Provide the [x, y] coordinate of the cell's center where the given text is located.  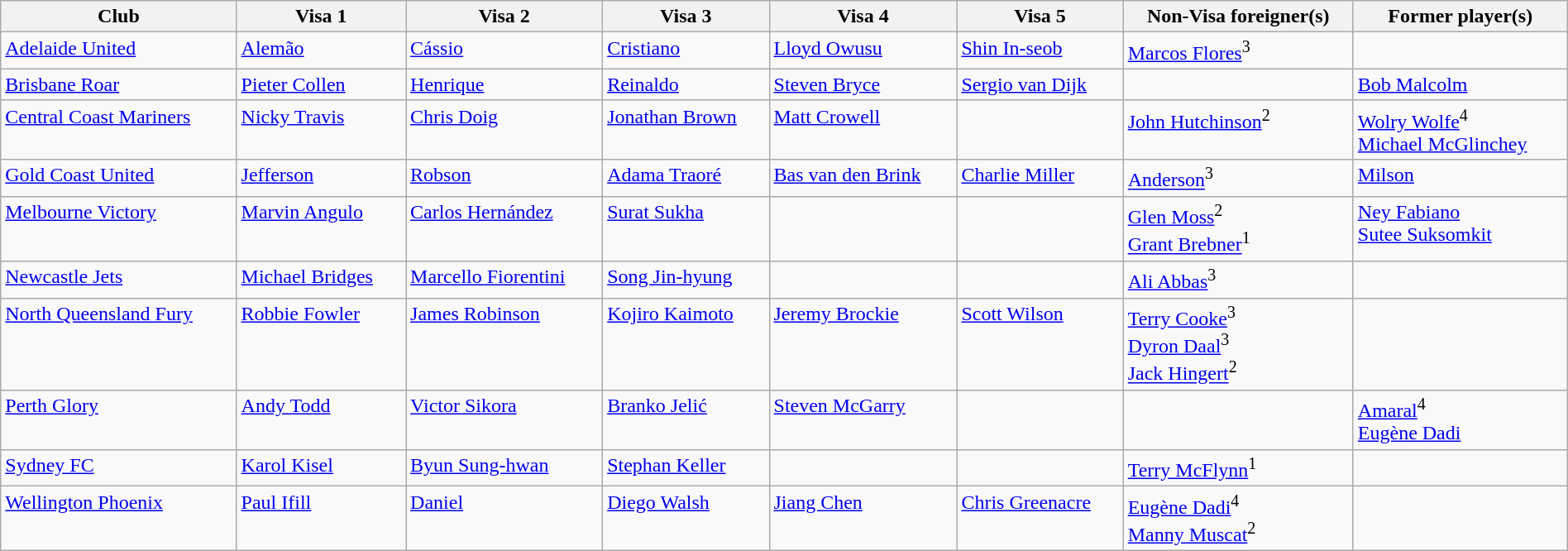
Adelaide United [119, 51]
Former player(s) [1460, 17]
Robson [504, 179]
Alemão [321, 51]
Matt Crowell [863, 130]
Amaral4 Eugène Dadi [1460, 420]
Visa 4 [863, 17]
Jiang Chen [863, 519]
Scott Wilson [1040, 344]
James Robinson [504, 344]
Marcos Flores3 [1238, 51]
Branko Jelić [686, 420]
Non-Visa foreigner(s) [1238, 17]
Jeremy Brockie [863, 344]
North Queensland Fury [119, 344]
Byun Sung-hwan [504, 468]
Wolry Wolfe4 Michael McGlinchey [1460, 130]
Charlie Miller [1040, 179]
Sydney FC [119, 468]
Andy Todd [321, 420]
Anderson3 [1238, 179]
Reinaldo [686, 84]
Chris Doig [504, 130]
Song Jin-hyung [686, 280]
Jonathan Brown [686, 130]
Lloyd Owusu [863, 51]
Chris Greenacre [1040, 519]
Adama Traoré [686, 179]
Gold Coast United [119, 179]
Jefferson [321, 179]
Central Coast Mariners [119, 130]
Milson [1460, 179]
Pieter Collen [321, 84]
Eugène Dadi4 Manny Muscat2 [1238, 519]
Perth Glory [119, 420]
Paul Ifill [321, 519]
Sergio van Dijk [1040, 84]
Newcastle Jets [119, 280]
Steven Bryce [863, 84]
Melbourne Victory [119, 229]
Marcello Fiorentini [504, 280]
Stephan Keller [686, 468]
Visa 2 [504, 17]
Marvin Angulo [321, 229]
Carlos Hernández [504, 229]
Robbie Fowler [321, 344]
Visa 5 [1040, 17]
Ali Abbas3 [1238, 280]
Cássio [504, 51]
Daniel [504, 519]
Shin In-seob [1040, 51]
Terry Cooke3 Dyron Daal3 Jack Hingert2 [1238, 344]
Brisbane Roar [119, 84]
Glen Moss2 Grant Brebner1 [1238, 229]
Terry McFlynn1 [1238, 468]
Cristiano [686, 51]
Kojiro Kaimoto [686, 344]
Visa 3 [686, 17]
Michael Bridges [321, 280]
Surat Sukha [686, 229]
Club [119, 17]
Victor Sikora [504, 420]
Visa 1 [321, 17]
Bas van den Brink [863, 179]
Karol Kisel [321, 468]
Steven McGarry [863, 420]
Wellington Phoenix [119, 519]
Nicky Travis [321, 130]
Henrique [504, 84]
Diego Walsh [686, 519]
John Hutchinson2 [1238, 130]
Ney Fabiano Sutee Suksomkit [1460, 229]
Bob Malcolm [1460, 84]
